From the cell containing the given text, extract its center point as [X, Y] coordinate. 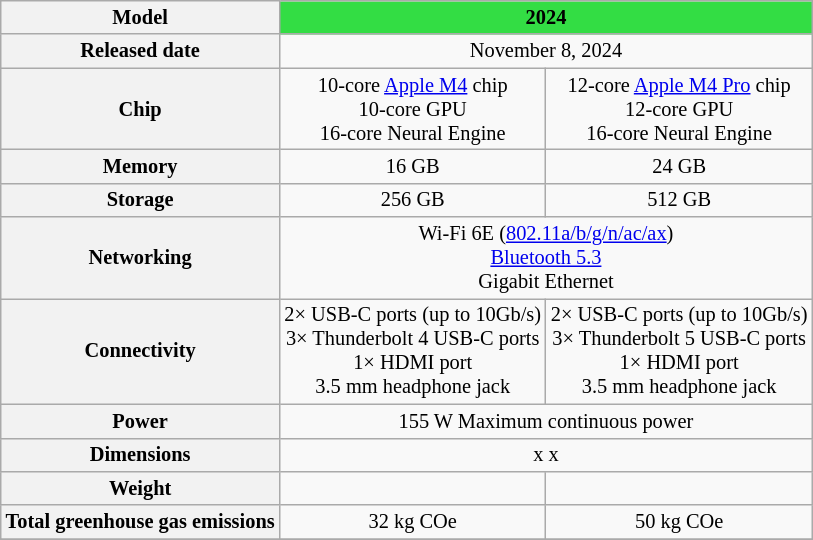
16 GB [412, 166]
Networking [140, 258]
Connectivity [140, 351]
24 GB [679, 166]
50 kg COe [679, 522]
Model [140, 17]
Chip [140, 109]
256 GB [412, 200]
Weight [140, 488]
512 GB [679, 200]
Released date [140, 51]
Wi-Fi 6E (802.11a/b/g/n/ac/ax)Bluetooth 5.3Gigabit Ethernet [546, 258]
Dimensions [140, 455]
Total greenhouse gas emissions [140, 522]
2× USB-C ports (up to 10Gb/s)3× Thunderbolt 4 USB-C ports1× HDMI port3.5 mm headphone jack [412, 351]
2024 [546, 17]
10-core Apple M4 chip10-core GPU16-core Neural Engine [412, 109]
Storage [140, 200]
x x [546, 455]
November 8, 2024 [546, 51]
2× USB-C ports (up to 10Gb/s)3× Thunderbolt 5 USB-C ports1× HDMI port3.5 mm headphone jack [679, 351]
Memory [140, 166]
32 kg COe [412, 522]
155 W Maximum continuous power [546, 421]
Power [140, 421]
12-core Apple M4 Pro chip12-core GPU16-core Neural Engine [679, 109]
